Scan for the cell matching the given text and deliver its [x, y] coordinate at center. 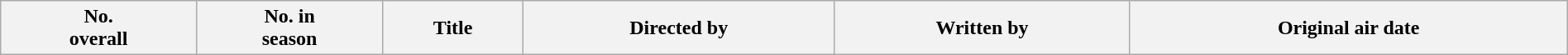
Directed by [678, 28]
Title [453, 28]
No.overall [99, 28]
Written by [982, 28]
Original air date [1348, 28]
No. inseason [289, 28]
